From the cell containing the given text, extract its center point as (x, y) coordinate. 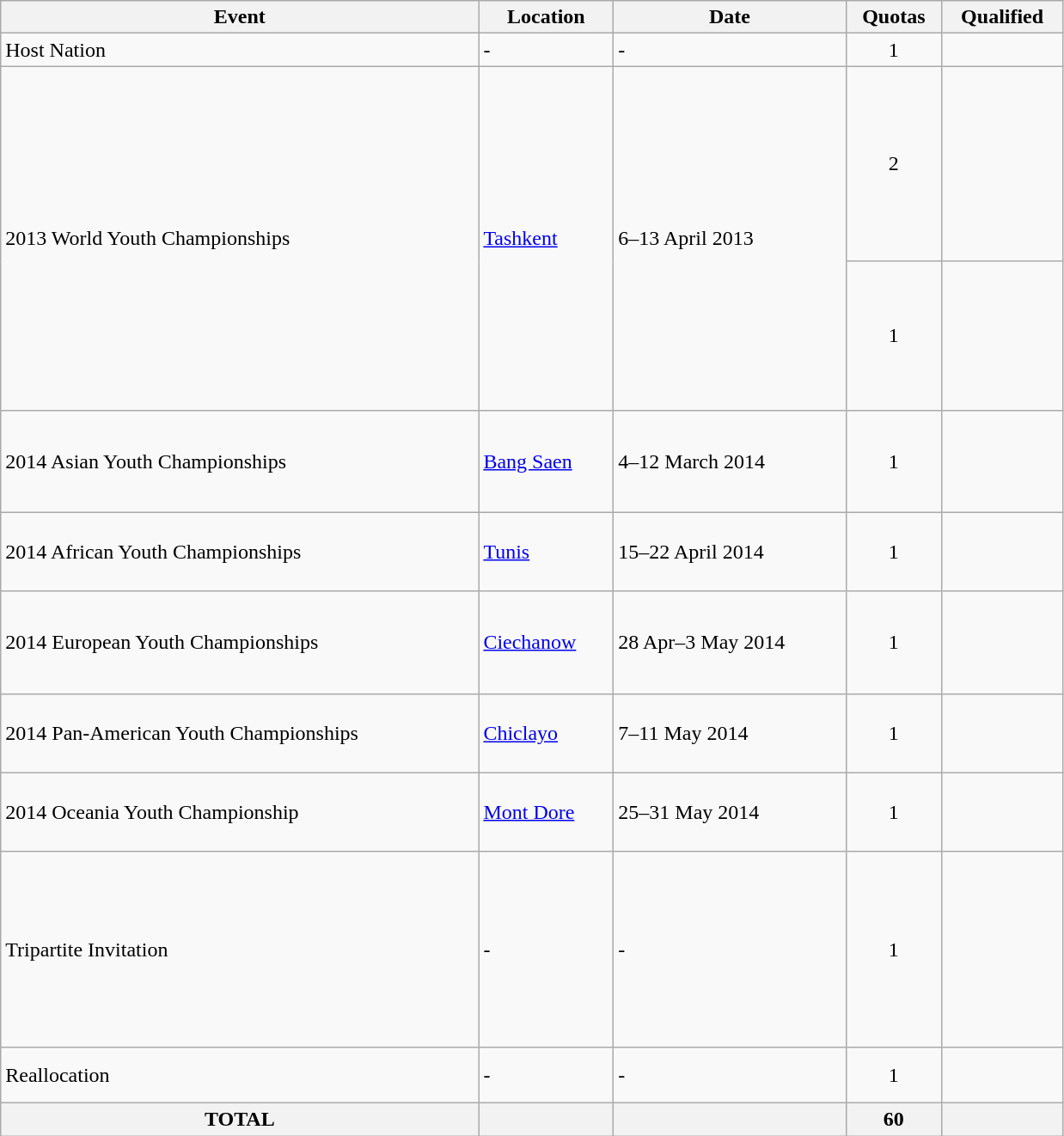
2014 African Youth Championships (240, 552)
Qualified (1002, 17)
Tripartite Invitation (240, 949)
Chiclayo (547, 733)
Quotas (894, 17)
28 Apr–3 May 2014 (730, 643)
Date (730, 17)
Mont Dore (547, 812)
2014 Oceania Youth Championship (240, 812)
60 (894, 1119)
15–22 April 2014 (730, 552)
4–12 March 2014 (730, 461)
Host Nation (240, 50)
Ciechanow (547, 643)
Tunis (547, 552)
2014 Asian Youth Championships (240, 461)
Location (547, 17)
Bang Saen (547, 461)
Event (240, 17)
2 (894, 163)
2013 World Youth Championships (240, 238)
7–11 May 2014 (730, 733)
Tashkent (547, 238)
2014 European Youth Championships (240, 643)
25–31 May 2014 (730, 812)
6–13 April 2013 (730, 238)
2014 Pan-American Youth Championships (240, 733)
Reallocation (240, 1074)
TOTAL (240, 1119)
